Capture the cell that displays the provided text and extract its (x, y) central coordinate. 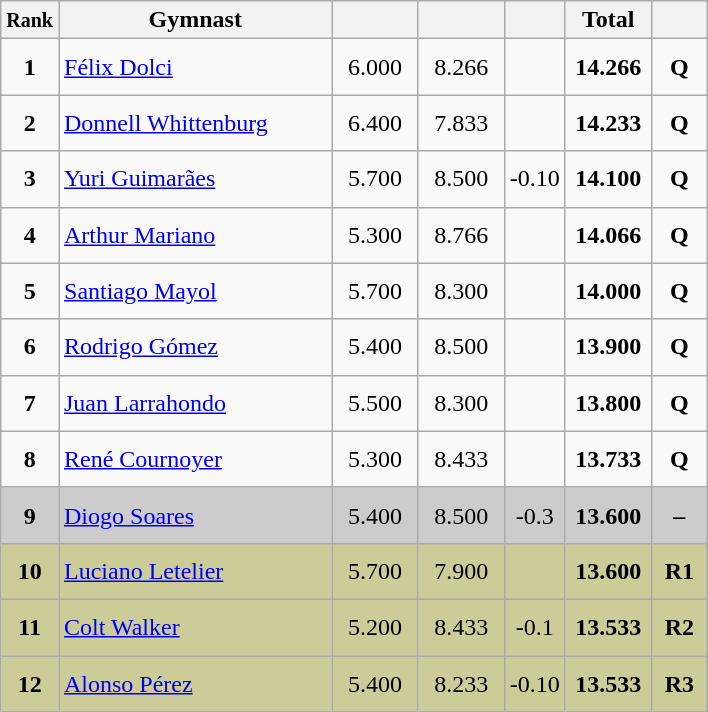
1 (30, 67)
5 (30, 291)
2 (30, 123)
8 (30, 459)
Gymnast (195, 20)
14.000 (608, 291)
3 (30, 179)
8.766 (461, 235)
7.833 (461, 123)
R2 (679, 627)
Arthur Mariano (195, 235)
R1 (679, 571)
11 (30, 627)
Rank (30, 20)
14.100 (608, 179)
8.266 (461, 67)
R3 (679, 684)
Santiago Mayol (195, 291)
6.400 (375, 123)
Luciano Letelier (195, 571)
13.800 (608, 403)
7 (30, 403)
-0.3 (534, 515)
Félix Dolci (195, 67)
-0.1 (534, 627)
Diogo Soares (195, 515)
5.500 (375, 403)
7.900 (461, 571)
6.000 (375, 67)
Colt Walker (195, 627)
13.733 (608, 459)
12 (30, 684)
– (679, 515)
14.066 (608, 235)
René Cournoyer (195, 459)
Rodrigo Gómez (195, 347)
13.900 (608, 347)
10 (30, 571)
14.233 (608, 123)
Juan Larrahondo (195, 403)
Donnell Whittenburg (195, 123)
9 (30, 515)
6 (30, 347)
5.200 (375, 627)
Yuri Guimarães (195, 179)
8.233 (461, 684)
14.266 (608, 67)
Total (608, 20)
Alonso Pérez (195, 684)
4 (30, 235)
